Find where the given text appears and provide that cell's center as (x, y) coordinate. 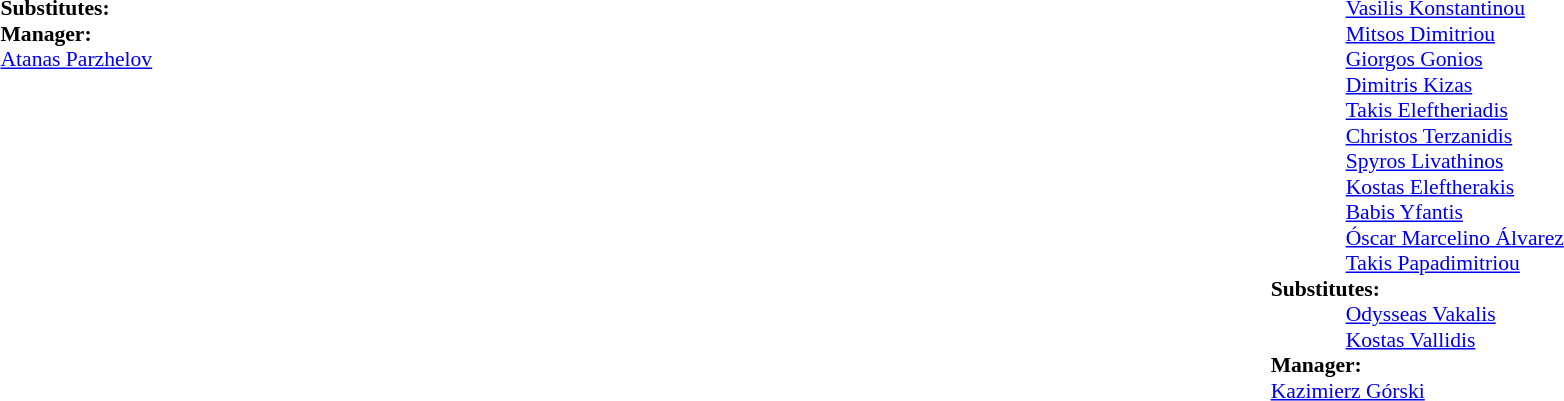
Substitutes: (1418, 289)
Mitsos Dimitriou (1455, 34)
Babis Yfantis (1455, 213)
Takis Papadimitriou (1455, 263)
Spyros Livathinos (1455, 161)
Kostas Eleftherakis (1455, 187)
Óscar Marcelino Álvarez (1455, 238)
Takis Eleftheriadis (1455, 111)
Odysseas Vakalis (1455, 315)
Christos Terzanidis (1455, 136)
Giorgos Gonios (1455, 59)
Atanas Parzhelov (76, 59)
Kostas Vallidis (1455, 340)
Dimitris Kizas (1455, 85)
